Extract the [X, Y] coordinate from the center of the cell holding the provided text.  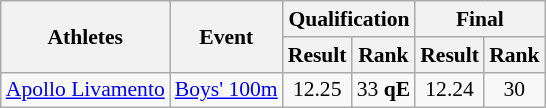
Qualification [349, 19]
Final [480, 19]
30 [514, 90]
Athletes [86, 36]
12.24 [450, 90]
Apollo Livamento [86, 90]
Boys' 100m [226, 90]
12.25 [318, 90]
Event [226, 36]
33 qE [384, 90]
